Output the (x, y) coordinate of the center of the cell containing the given text.  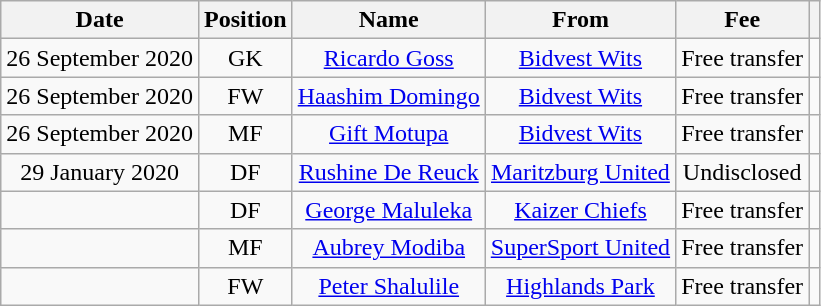
Position (245, 20)
George Maluleka (388, 210)
Undisclosed (742, 172)
Date (100, 20)
Ricardo Goss (388, 58)
Peter Shalulile (388, 286)
Kaizer Chiefs (580, 210)
From (580, 20)
GK (245, 58)
29 January 2020 (100, 172)
Name (388, 20)
Aubrey Modiba (388, 248)
Fee (742, 20)
Highlands Park (580, 286)
Rushine De Reuck (388, 172)
Haashim Domingo (388, 96)
SuperSport United (580, 248)
Maritzburg United (580, 172)
Gift Motupa (388, 134)
